Determine the (x, y) coordinate at the center of the cell enclosing the given text.  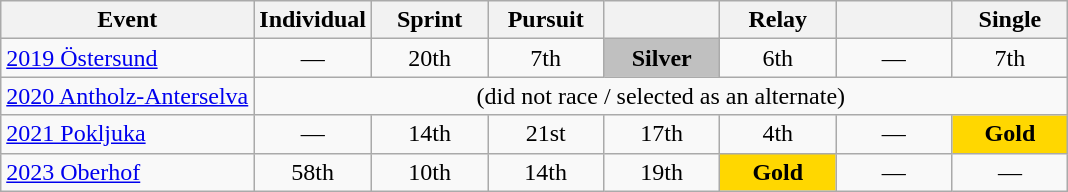
58th (313, 172)
Single (1010, 20)
21st (546, 134)
2019 Östersund (128, 58)
Relay (778, 20)
20th (430, 58)
Sprint (430, 20)
Pursuit (546, 20)
2020 Antholz-Anterselva (128, 96)
19th (662, 172)
17th (662, 134)
2023 Oberhof (128, 172)
(did not race / selected as an alternate) (661, 96)
Event (128, 20)
Individual (313, 20)
2021 Pokljuka (128, 134)
Silver (662, 58)
6th (778, 58)
4th (778, 134)
10th (430, 172)
